Detect which cell encompasses the target text, then output its (x, y) center coordinate. 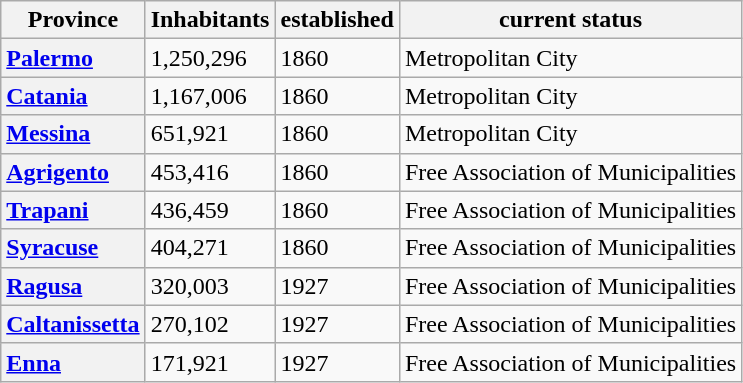
Province (73, 20)
651,921 (210, 134)
404,271 (210, 248)
453,416 (210, 172)
Syracuse (73, 248)
Trapani (73, 210)
171,921 (210, 362)
Palermo (73, 58)
436,459 (210, 210)
270,102 (210, 324)
1,167,006 (210, 96)
Inhabitants (210, 20)
Agrigento (73, 172)
Enna (73, 362)
Caltanissetta (73, 324)
Catania (73, 96)
established (337, 20)
1,250,296 (210, 58)
Ragusa (73, 286)
current status (570, 20)
320,003 (210, 286)
Messina (73, 134)
